Find where the given text appears and provide that cell's center as (X, Y) coordinate. 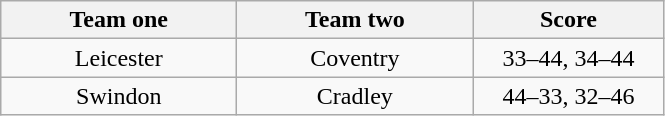
Score (568, 20)
Leicester (119, 58)
Swindon (119, 96)
Cradley (355, 96)
33–44, 34–44 (568, 58)
44–33, 32–46 (568, 96)
Team one (119, 20)
Coventry (355, 58)
Team two (355, 20)
